Extract the [X, Y] coordinate from the center of the cell holding the provided text.  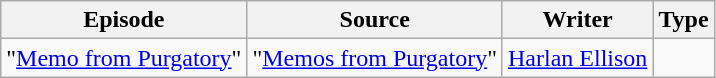
"Memo from Purgatory" [124, 58]
"Memos from Purgatory" [375, 58]
Source [375, 20]
Harlan Ellison [577, 58]
Episode [124, 20]
Writer [577, 20]
Type [684, 20]
